Determine the [x, y] coordinate at the center of the cell enclosing the given text.  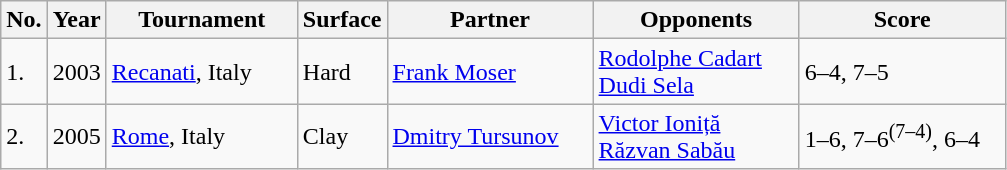
Score [902, 20]
Rome, Italy [202, 136]
Hard [342, 72]
Partner [490, 20]
2005 [76, 136]
6–4, 7–5 [902, 72]
No. [24, 20]
Tournament [202, 20]
Recanati, Italy [202, 72]
1–6, 7–6(7–4), 6–4 [902, 136]
Victor Ioniță Răzvan Sabău [696, 136]
Rodolphe Cadart Dudi Sela [696, 72]
Frank Moser [490, 72]
Year [76, 20]
Surface [342, 20]
Dmitry Tursunov [490, 136]
Clay [342, 136]
Opponents [696, 20]
1. [24, 72]
2. [24, 136]
2003 [76, 72]
